Search for the cell housing the specified text and yield its [X, Y] center coordinate. 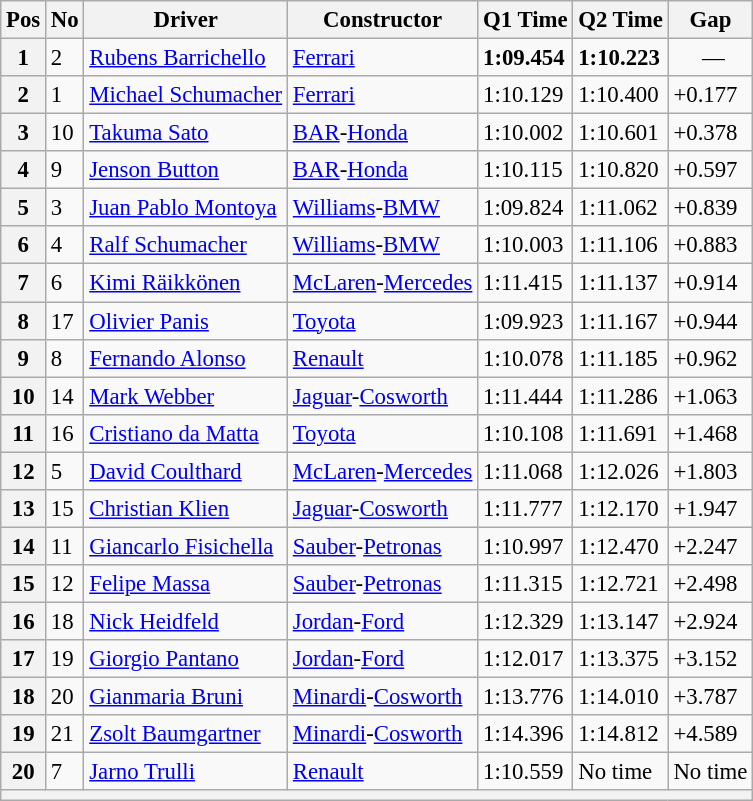
Q1 Time [526, 20]
21 [65, 734]
+3.787 [710, 697]
1:12.017 [526, 659]
+1.947 [710, 509]
Kimi Räikkönen [186, 283]
+1.468 [710, 433]
+1.803 [710, 471]
1:14.010 [620, 697]
+4.589 [710, 734]
Mark Webber [186, 396]
Cristiano da Matta [186, 433]
Jarno Trulli [186, 772]
Olivier Panis [186, 321]
1:09.923 [526, 321]
+3.152 [710, 659]
1:14.396 [526, 734]
1:10.002 [526, 133]
Takuma Sato [186, 133]
1:10.820 [620, 170]
+0.962 [710, 358]
Felipe Massa [186, 584]
+0.883 [710, 245]
1:12.026 [620, 471]
David Coulthard [186, 471]
Nick Heidfeld [186, 621]
Zsolt Baumgartner [186, 734]
1:11.167 [620, 321]
+2.924 [710, 621]
13 [24, 509]
1:12.170 [620, 509]
1:11.062 [620, 208]
+0.839 [710, 208]
+2.498 [710, 584]
Gianmaria Bruni [186, 697]
1:10.601 [620, 133]
+1.063 [710, 396]
1:14.812 [620, 734]
1:11.068 [526, 471]
Q2 Time [620, 20]
1:10.400 [620, 95]
1:12.329 [526, 621]
1:10.108 [526, 433]
Fernando Alonso [186, 358]
Juan Pablo Montoya [186, 208]
— [710, 58]
+0.597 [710, 170]
Pos [24, 20]
1:12.721 [620, 584]
Giancarlo Fisichella [186, 546]
1:11.691 [620, 433]
1:11.185 [620, 358]
1:11.777 [526, 509]
1:10.115 [526, 170]
1:13.147 [620, 621]
Gap [710, 20]
Christian Klien [186, 509]
Ralf Schumacher [186, 245]
1:11.286 [620, 396]
1:13.776 [526, 697]
+0.177 [710, 95]
+0.944 [710, 321]
Jenson Button [186, 170]
Rubens Barrichello [186, 58]
1:11.415 [526, 283]
1:10.997 [526, 546]
Constructor [382, 20]
Driver [186, 20]
Michael Schumacher [186, 95]
1:10.223 [620, 58]
+0.914 [710, 283]
1:11.444 [526, 396]
1:10.078 [526, 358]
1:13.375 [620, 659]
1:11.315 [526, 584]
+2.247 [710, 546]
Giorgio Pantano [186, 659]
1:12.470 [620, 546]
No [65, 20]
1:11.106 [620, 245]
1:11.137 [620, 283]
1:10.003 [526, 245]
1:09.824 [526, 208]
1:09.454 [526, 58]
1:10.559 [526, 772]
+0.378 [710, 133]
1:10.129 [526, 95]
